Locate the cell with the specified text and output its (X, Y) center coordinate. 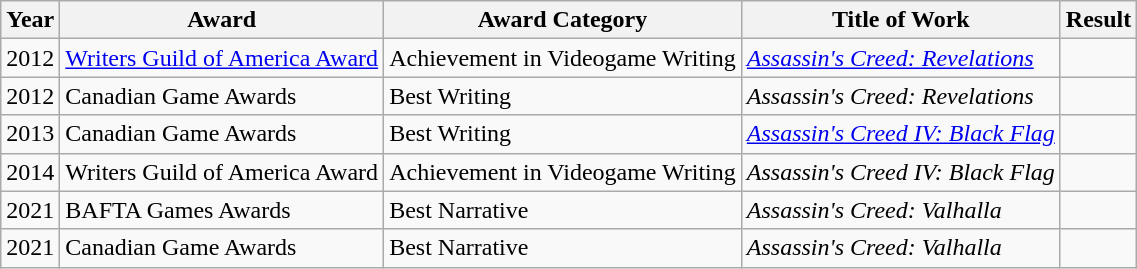
Title of Work (900, 20)
Award (222, 20)
Year (30, 20)
2014 (30, 172)
Result (1098, 20)
Award Category (563, 20)
2013 (30, 134)
BAFTA Games Awards (222, 210)
